Scan for the cell matching the given text and deliver its (X, Y) coordinate at center. 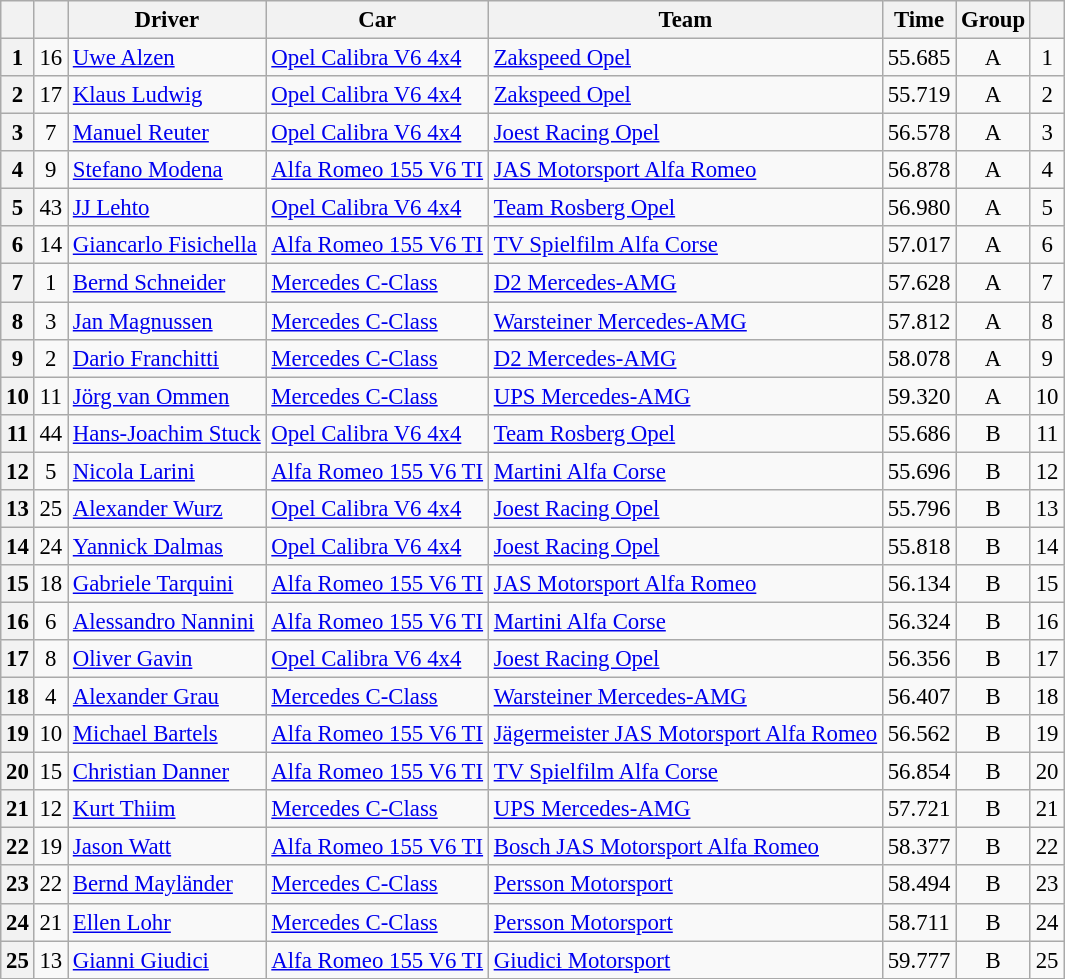
Driver (168, 20)
Team (685, 20)
Bernd Schneider (168, 283)
57.721 (918, 809)
Stefano Modena (168, 170)
Oliver Gavin (168, 659)
59.320 (918, 396)
58.078 (918, 358)
56.980 (918, 208)
Ellen Lohr (168, 922)
55.696 (918, 471)
Klaus Ludwig (168, 95)
Alexander Wurz (168, 509)
Time (918, 20)
43 (50, 208)
58.711 (918, 922)
Jan Magnussen (168, 321)
57.812 (918, 321)
Giudici Motorsport (685, 960)
Giancarlo Fisichella (168, 245)
Gianni Giudici (168, 960)
55.818 (918, 546)
56.578 (918, 133)
JJ Lehto (168, 208)
55.685 (918, 58)
Car (377, 20)
Gabriele Tarquini (168, 584)
Jörg van Ommen (168, 396)
Michael Bartels (168, 734)
57.017 (918, 245)
59.777 (918, 960)
56.356 (918, 659)
56.854 (918, 772)
Yannick Dalmas (168, 546)
56.562 (918, 734)
55.796 (918, 509)
Alessandro Nannini (168, 621)
55.719 (918, 95)
Bosch JAS Motorsport Alfa Romeo (685, 847)
Uwe Alzen (168, 58)
Christian Danner (168, 772)
56.324 (918, 621)
57.628 (918, 283)
58.494 (918, 885)
Manuel Reuter (168, 133)
Jägermeister JAS Motorsport Alfa Romeo (685, 734)
56.878 (918, 170)
Nicola Larini (168, 471)
56.407 (918, 697)
Alexander Grau (168, 697)
Hans-Joachim Stuck (168, 433)
Kurt Thiim (168, 809)
Jason Watt (168, 847)
56.134 (918, 584)
Dario Franchitti (168, 358)
44 (50, 433)
Group (994, 20)
58.377 (918, 847)
55.686 (918, 433)
Bernd Mayländer (168, 885)
